Determine the (X, Y) coordinate at the center of the cell enclosing the given text.  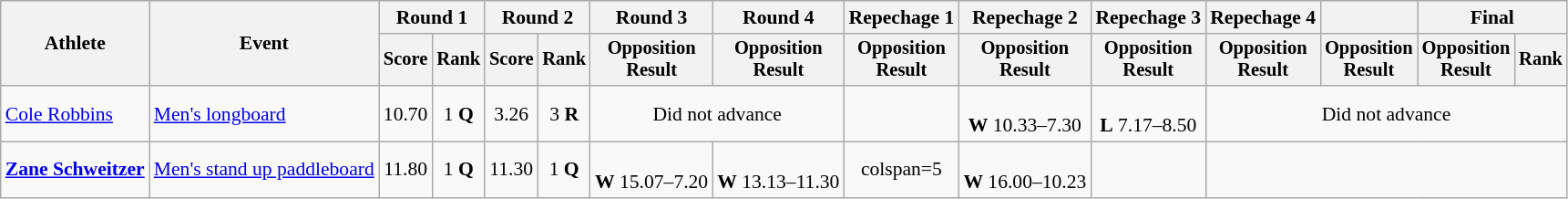
colspan=5 (901, 170)
W 15.07–7.20 (651, 170)
Repechage 4 (1263, 17)
Round 1 (432, 17)
Round 2 (538, 17)
W 10.33–7.30 (1024, 113)
W 13.13–11.30 (778, 170)
W 16.00–10.23 (1024, 170)
Zane Schweitzer (75, 170)
Men's longboard (264, 113)
11.80 (406, 170)
Final (1492, 17)
11.30 (511, 170)
3 R (564, 113)
Repechage 2 (1024, 17)
10.70 (406, 113)
Athlete (75, 44)
Men's stand up paddleboard (264, 170)
Event (264, 44)
Repechage 1 (901, 17)
Round 4 (778, 17)
Cole Robbins (75, 113)
3.26 (511, 113)
Round 3 (651, 17)
L 7.17–8.50 (1148, 113)
Repechage 3 (1148, 17)
